Find where the given text appears and provide that cell's center as [x, y] coordinate. 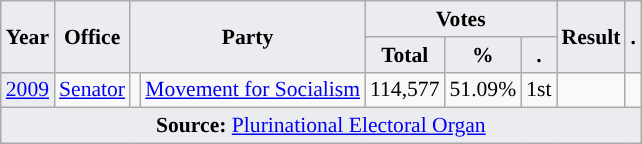
1st [538, 90]
114,577 [405, 90]
2009 [28, 90]
Source: Plurinational Electoral Organ [321, 126]
Year [28, 36]
Office [92, 36]
Votes [461, 19]
Result [592, 36]
Total [405, 55]
Senator [92, 90]
Party [248, 36]
% [484, 55]
Movement for Socialism [252, 90]
51.09% [484, 90]
